Search for the cell housing the specified text and yield its (x, y) center coordinate. 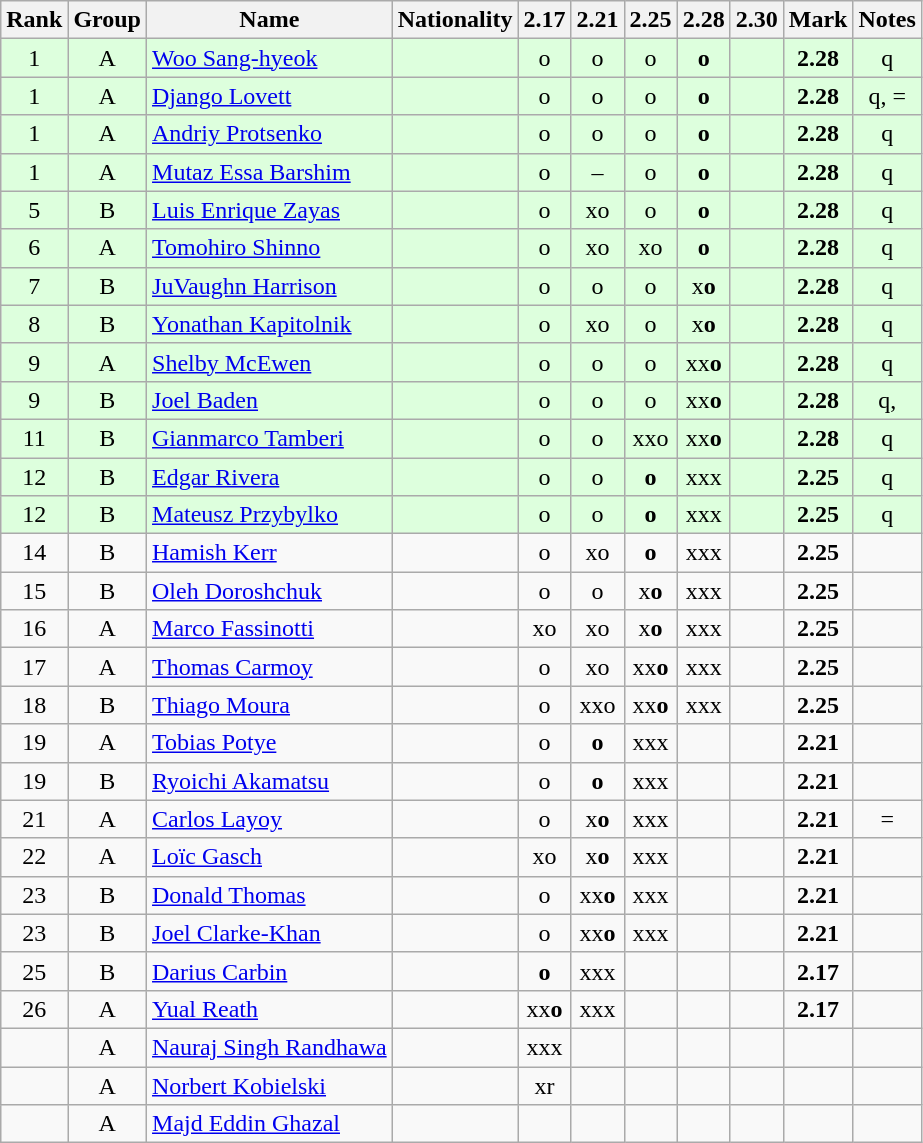
2.30 (756, 20)
11 (34, 438)
Mutaz Essa Barshim (270, 172)
q, (887, 400)
21 (34, 819)
14 (34, 553)
Django Lovett (270, 96)
18 (34, 705)
Marco Fassinotti (270, 629)
Rank (34, 20)
Notes (887, 20)
Norbert Kobielski (270, 1085)
Shelby McEwen (270, 362)
6 (34, 248)
Edgar Rivera (270, 477)
Joel Baden (270, 400)
xr (544, 1085)
JuVaughn Harrison (270, 286)
Tomohiro Shinno (270, 248)
Donald Thomas (270, 895)
Ryoichi Akamatsu (270, 781)
= (887, 819)
26 (34, 1009)
Thomas Carmoy (270, 667)
q, = (887, 96)
Mark (818, 20)
Darius Carbin (270, 971)
Hamish Kerr (270, 553)
Group (108, 20)
Andriy Protsenko (270, 134)
Nationality (455, 20)
Nauraj Singh Randhawa (270, 1047)
22 (34, 857)
5 (34, 210)
Gianmarco Tamberi (270, 438)
Tobias Potye (270, 743)
17 (34, 667)
25 (34, 971)
Carlos Layoy (270, 819)
Woo Sang-hyeok (270, 58)
7 (34, 286)
Joel Clarke-Khan (270, 933)
Mateusz Przybylko (270, 515)
Thiago Moura (270, 705)
Yonathan Kapitolnik (270, 324)
Loïc Gasch (270, 857)
– (598, 172)
15 (34, 591)
Luis Enrique Zayas (270, 210)
16 (34, 629)
8 (34, 324)
Oleh Doroshchuk (270, 591)
Yual Reath (270, 1009)
Majd Eddin Ghazal (270, 1124)
Name (270, 20)
